Find where the given text appears and provide that cell's center as [x, y] coordinate. 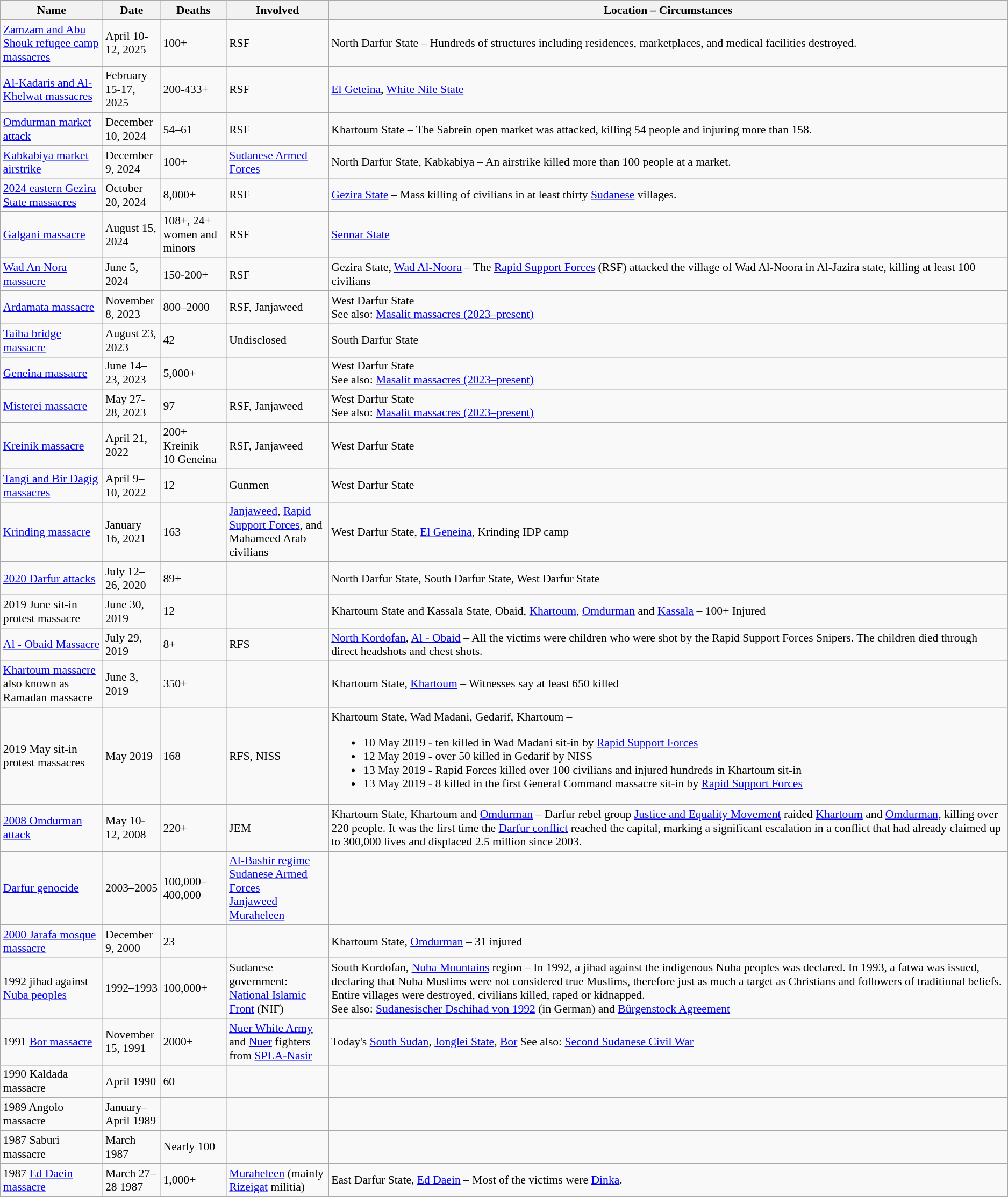
October 20, 2024 [132, 195]
December 9, 2024 [132, 162]
2008 Omdurman attack [52, 828]
Al-Kadaris and Al-Khelwat massacres [52, 89]
November 8, 2023 [132, 308]
April 10-12, 2025 [132, 43]
800–2000 [194, 308]
220+ [194, 828]
Today's South Sudan, Jonglei State, Bor See also: Second Sudanese Civil War [668, 1042]
97 [194, 407]
Geneina massacre [52, 373]
100,000+ [194, 988]
Deaths [194, 10]
February 15-17, 2025 [132, 89]
54–61 [194, 129]
Nuer White Army and Nuer fighters from SPLA-Nasir [277, 1042]
Galgani massacre [52, 234]
December 9, 2000 [132, 942]
8+ [194, 644]
RFS, NISS [277, 756]
Wad An Nora massacre [52, 274]
2003–2005 [132, 888]
200-433+ [194, 89]
November 15, 1991 [132, 1042]
200+ Kreinik10 Geneina [194, 446]
March 1987 [132, 1148]
Khartoum State, Omdurman – 31 injured [668, 942]
Zamzam and Abu Shouk refugee camp massacres [52, 43]
2020 Darfur attacks [52, 579]
2024 eastern Gezira State massacres [52, 195]
Al - Obaid Massacre [52, 644]
May 27-28, 2023 [132, 407]
2019 May sit-in protest massacres [52, 756]
El Geteina, White Nile State [668, 89]
42 [194, 340]
1987 Ed Daein massacre [52, 1180]
December 10, 2024 [132, 129]
April 9–10, 2022 [132, 485]
Nearly 100 [194, 1148]
Undisclosed [277, 340]
Sudanese government: National Islamic Front (NIF) [277, 988]
Al-Bashir regimeSudanese Armed ForcesJanjaweedMuraheleen [277, 888]
Khartoum State – The Sabrein open market was attacked, killing 54 people and injuring more than 158. [668, 129]
Sennar State [668, 234]
JEM [277, 828]
August 23, 2023 [132, 340]
Taiba bridge massacre [52, 340]
Location – Circumstances [668, 10]
May 2019 [132, 756]
Ardamata massacre [52, 308]
January 16, 2021 [132, 532]
June 3, 2019 [132, 684]
Muraheleen (mainly Rizeigat militia) [277, 1180]
168 [194, 756]
350+ [194, 684]
North Darfur State, Kabkabiya – An airstrike killed more than 100 people at a market. [668, 162]
Kreinik massacre [52, 446]
Kabkabiya market airstrike [52, 162]
Tangi and Bir Dagig massacres [52, 485]
April 21, 2022 [132, 446]
Involved [277, 10]
April 1990 [132, 1081]
Misterei massacre [52, 407]
100,000–400,000 [194, 888]
89+ [194, 579]
150-200+ [194, 274]
Gunmen [277, 485]
North Darfur State – Hundreds of structures including residences, marketplaces, and medical facilities destroyed. [668, 43]
June 5, 2024 [132, 274]
1,000+ [194, 1180]
Omdurman market attack [52, 129]
5,000+ [194, 373]
1990 Kaldada massacre [52, 1081]
Khartoum State and Kassala State, Obaid, Khartoum, Omdurman and Kassala – 100+ Injured [668, 612]
Gezira State, Wad Al-Noora – The Rapid Support Forces (RSF) attacked the village of Wad Al-Noora in Al-Jazira state, killing at least 100 civilians [668, 274]
1991 Bor massacre [52, 1042]
108+, 24+ women and minors [194, 234]
Janjaweed, Rapid Support Forces, and Mahameed Arab civilians [277, 532]
July 29, 2019 [132, 644]
Date [132, 10]
Gezira State – Mass killing of civilians in at least thirty Sudanese villages. [668, 195]
1989 Angolo massacre [52, 1114]
RFS [277, 644]
2019 June sit-in protest massacre [52, 612]
23 [194, 942]
2000 Jarafa mosque massacre [52, 942]
July 12–26, 2020 [132, 579]
June 30, 2019 [132, 612]
2000+ [194, 1042]
January–April 1989 [132, 1114]
163 [194, 532]
60 [194, 1081]
Krinding massacre [52, 532]
March 27–28 1987 [132, 1180]
1987 Saburi massacre [52, 1148]
Khartoum State, Khartoum – Witnesses say at least 650 killed [668, 684]
8,000+ [194, 195]
1992 jihad against Nuba peoples [52, 988]
June 14–23, 2023 [132, 373]
Name [52, 10]
Darfur genocide [52, 888]
West Darfur State, El Geneina, Krinding IDP camp [668, 532]
Sudanese Armed Forces [277, 162]
1992–1993 [132, 988]
Khartoum massacre also known as Ramadan massacre [52, 684]
East Darfur State, Ed Daein – Most of the victims were Dinka. [668, 1180]
South Darfur State [668, 340]
North Darfur State, South Darfur State, West Darfur State [668, 579]
May 10-12, 2008 [132, 828]
August 15, 2024 [132, 234]
